Scan for the cell matching the given text and deliver its (X, Y) coordinate at center. 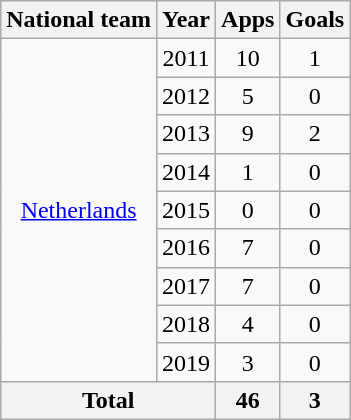
Goals (315, 20)
10 (248, 58)
Year (186, 20)
46 (248, 400)
2011 (186, 58)
2015 (186, 210)
National team (79, 20)
2012 (186, 96)
2016 (186, 248)
Apps (248, 20)
2018 (186, 324)
4 (248, 324)
2013 (186, 134)
Netherlands (79, 210)
2019 (186, 362)
Total (108, 400)
2014 (186, 172)
5 (248, 96)
2017 (186, 286)
2 (315, 134)
9 (248, 134)
